Capture the cell that displays the provided text and extract its [X, Y] central coordinate. 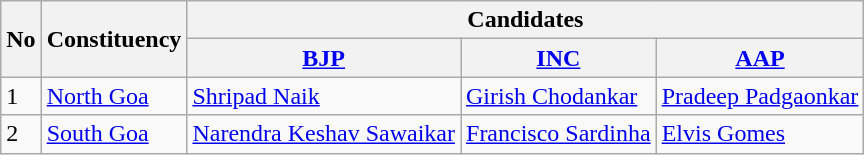
Narendra Keshav Sawaikar [324, 134]
Shripad Naik [324, 96]
1 [21, 96]
No [21, 39]
AAP [760, 58]
South Goa [114, 134]
Francisco Sardinha [558, 134]
2 [21, 134]
Constituency [114, 39]
Pradeep Padgaonkar [760, 96]
Candidates [526, 20]
North Goa [114, 96]
Girish Chodankar [558, 96]
Elvis Gomes [760, 134]
INC [558, 58]
BJP [324, 58]
